Find where the given text appears and provide that cell's center as [x, y] coordinate. 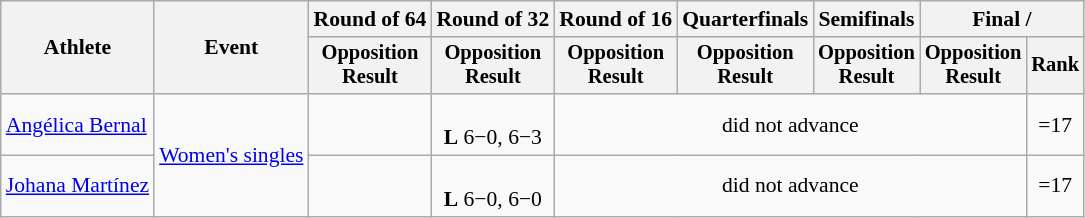
Semifinals [866, 19]
L 6−0, 6−3 [492, 124]
Round of 64 [370, 19]
Round of 16 [616, 19]
Athlete [78, 48]
L 6−0, 6−0 [492, 186]
Angélica Bernal [78, 124]
Final / [1002, 19]
Event [231, 48]
Rank [1055, 66]
Johana Martínez [78, 186]
Quarterfinals [745, 19]
Round of 32 [492, 19]
Women's singles [231, 155]
